Capture the cell that displays the provided text and extract its (x, y) central coordinate. 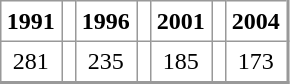
173 (256, 62)
281 (31, 62)
235 (106, 62)
1996 (106, 21)
2004 (256, 21)
2001 (181, 21)
1991 (31, 21)
185 (181, 62)
